Provide the [X, Y] coordinate of the cell's center where the given text is located.  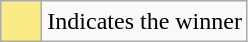
Indicates the winner [145, 22]
